From the cell containing the given text, extract its center point as (x, y) coordinate. 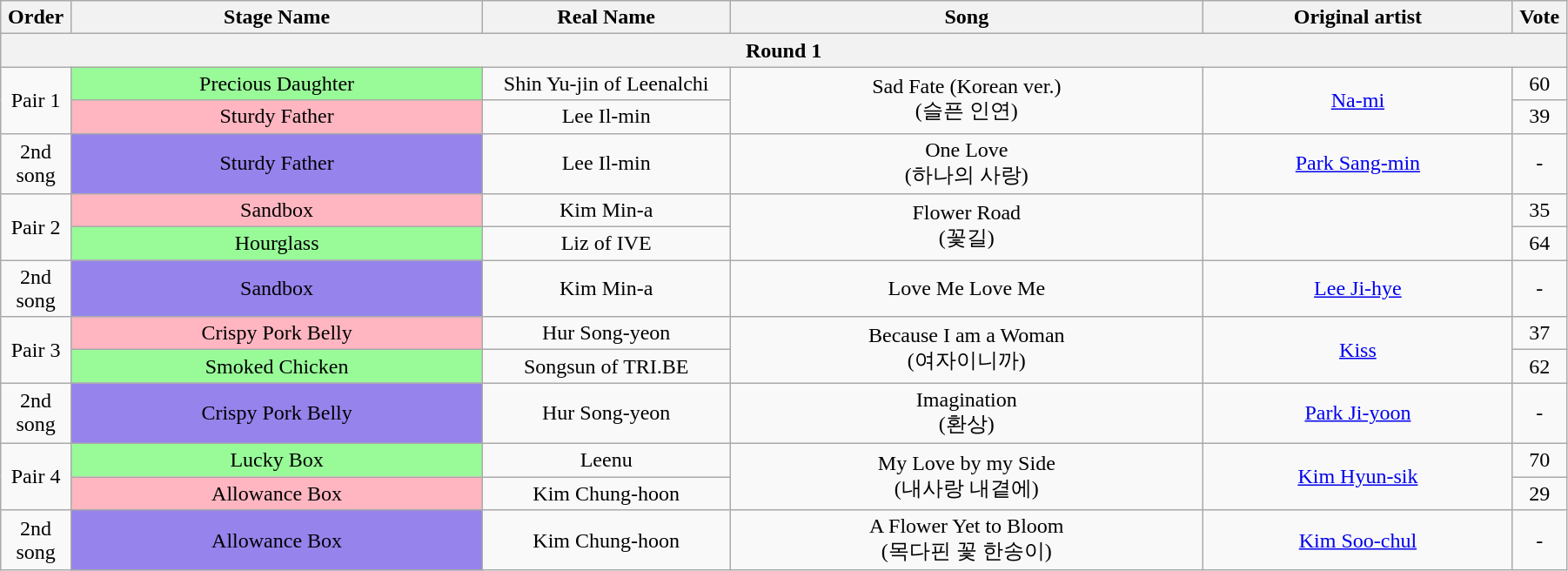
Na-mi (1357, 100)
Original artist (1357, 17)
37 (1540, 333)
Stage Name (277, 17)
Real Name (606, 17)
Liz of IVE (606, 244)
Songsun of TRI.BE (606, 366)
Love Me Love Me (967, 289)
62 (1540, 366)
Pair 4 (37, 476)
35 (1540, 211)
Imagination(환상) (967, 413)
A Flower Yet to Bloom(목다핀 꽃 한송이) (967, 541)
Shin Yu-jin of Leenalchi (606, 84)
Round 1 (784, 50)
Park Sang-min (1357, 164)
Kim Soo-chul (1357, 541)
Pair 1 (37, 100)
Precious Daughter (277, 84)
My Love by my Side(내사랑 내곁에) (967, 476)
Pair 3 (37, 350)
Leenu (606, 460)
Lucky Box (277, 460)
Order (37, 17)
64 (1540, 244)
Because I am a Woman(여자이니까) (967, 350)
One Love(하나의 사랑) (967, 164)
Kiss (1357, 350)
Lee Ji-hye (1357, 289)
Smoked Chicken (277, 366)
Sad Fate (Korean ver.)(슬픈 인연) (967, 100)
Vote (1540, 17)
Kim Hyun-sik (1357, 476)
Song (967, 17)
60 (1540, 84)
Hourglass (277, 244)
39 (1540, 117)
Pair 2 (37, 227)
Park Ji-yoon (1357, 413)
Flower Road(꽃길) (967, 227)
29 (1540, 494)
70 (1540, 460)
